Provide the (X, Y) coordinate of the cell's center where the given text is located.  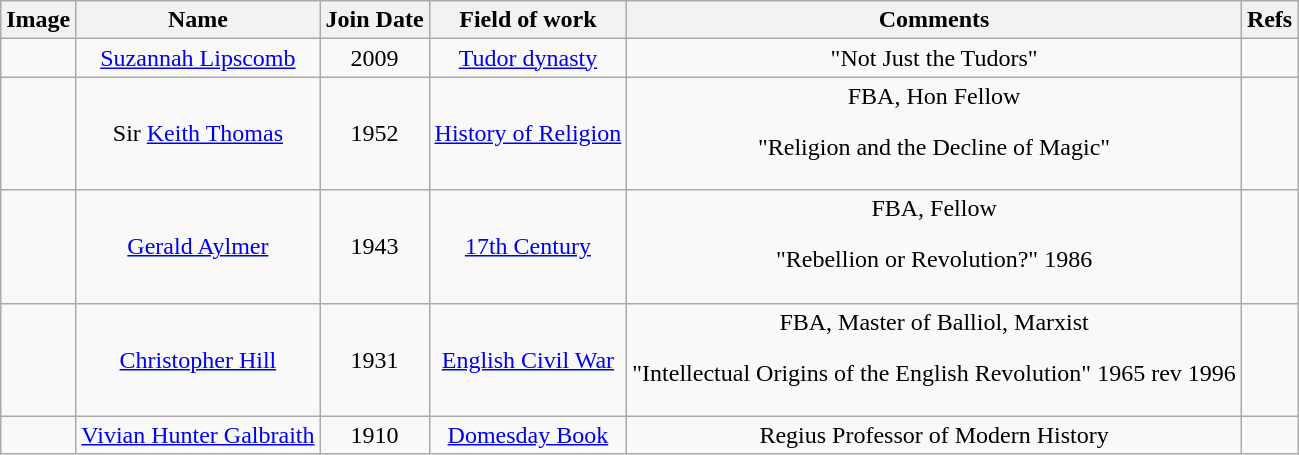
Join Date (374, 20)
17th Century (528, 246)
Comments (934, 20)
1931 (374, 360)
Gerald Aylmer (198, 246)
Christopher Hill (198, 360)
FBA, Master of Balliol, Marxist"Intellectual Origins of the English Revolution" 1965 rev 1996 (934, 360)
Tudor dynasty (528, 58)
2009 (374, 58)
Vivian Hunter Galbraith (198, 435)
"Not Just the Tudors" (934, 58)
Field of work (528, 20)
Suzannah Lipscomb (198, 58)
History of Religion (528, 134)
1910 (374, 435)
FBA, Fellow"Rebellion or Revolution?" 1986 (934, 246)
Domesday Book (528, 435)
1952 (374, 134)
Refs (1269, 20)
Image (38, 20)
FBA, Hon Fellow"Religion and the Decline of Magic" (934, 134)
Regius Professor of Modern History (934, 435)
Sir Keith Thomas (198, 134)
1943 (374, 246)
English Civil War (528, 360)
Name (198, 20)
